Find where the given text appears and provide that cell's center as (x, y) coordinate. 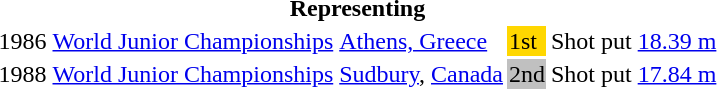
2nd (526, 74)
Athens, Greece (422, 41)
1st (526, 41)
Sudbury, Canada (422, 74)
